Capture the cell that displays the provided text and extract its [X, Y] central coordinate. 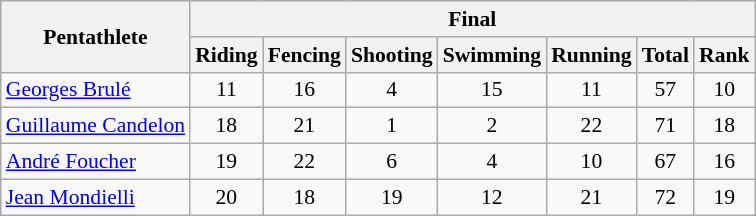
Pentathlete [96, 36]
2 [492, 126]
12 [492, 197]
Shooting [392, 55]
71 [666, 126]
15 [492, 90]
1 [392, 126]
Swimming [492, 55]
Fencing [304, 55]
Final [472, 19]
Running [592, 55]
72 [666, 197]
Riding [226, 55]
Total [666, 55]
Georges Brulé [96, 90]
57 [666, 90]
Jean Mondielli [96, 197]
Guillaume Candelon [96, 126]
Rank [724, 55]
6 [392, 162]
20 [226, 197]
67 [666, 162]
André Foucher [96, 162]
